Locate the cell with the specified text and output its [x, y] center coordinate. 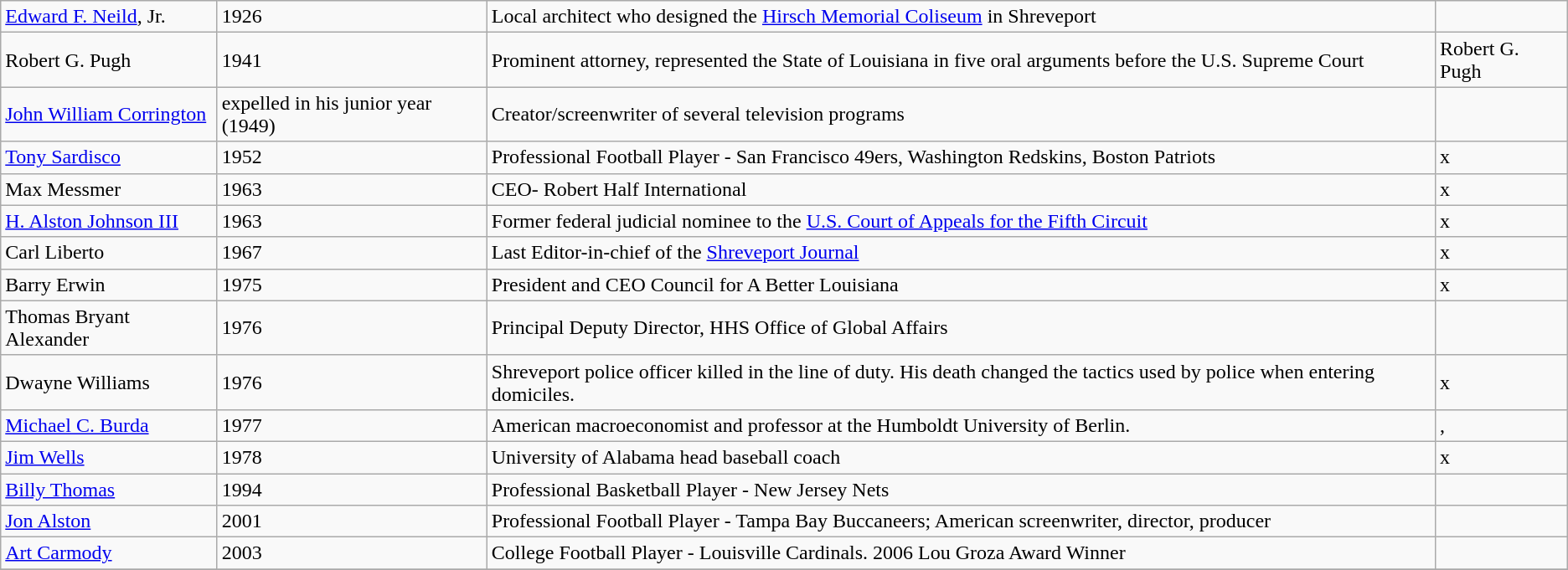
Local architect who designed the Hirsch Memorial Coliseum in Shreveport [961, 17]
expelled in his junior year (1949) [352, 114]
CEO- Robert Half International [961, 189]
Carl Liberto [109, 253]
University of Alabama head baseball coach [961, 457]
Jim Wells [109, 457]
Shreveport police officer killed in the line of duty. His death changed the tactics used by police when entering domiciles. [961, 382]
Principal Deputy Director, HHS Office of Global Affairs [961, 328]
Art Carmody [109, 553]
, [1502, 425]
Barry Erwin [109, 285]
Dwayne Williams [109, 382]
H. Alston Johnson III [109, 221]
1977 [352, 425]
1975 [352, 285]
John William Corrington [109, 114]
1967 [352, 253]
American macroeconomist and professor at the Humboldt University of Berlin. [961, 425]
Billy Thomas [109, 490]
Professional Basketball Player - New Jersey Nets [961, 490]
President and CEO Council for A Better Louisiana [961, 285]
1952 [352, 157]
Thomas Bryant Alexander [109, 328]
Former federal judicial nominee to the U.S. Court of Appeals for the Fifth Circuit [961, 221]
Prominent attorney, represented the State of Louisiana in five oral arguments before the U.S. Supreme Court [961, 60]
Tony Sardisco [109, 157]
2001 [352, 521]
1941 [352, 60]
Professional Football Player - Tampa Bay Buccaneers; American screenwriter, director, producer [961, 521]
Edward F. Neild, Jr. [109, 17]
Jon Alston [109, 521]
2003 [352, 553]
1994 [352, 490]
Last Editor-in-chief of the Shreveport Journal [961, 253]
Creator/screenwriter of several television programs [961, 114]
Max Messmer [109, 189]
1926 [352, 17]
Professional Football Player - San Francisco 49ers, Washington Redskins, Boston Patriots [961, 157]
1978 [352, 457]
Michael C. Burda [109, 425]
College Football Player - Louisville Cardinals. 2006 Lou Groza Award Winner [961, 553]
